From the cell containing the given text, extract its center point as [x, y] coordinate. 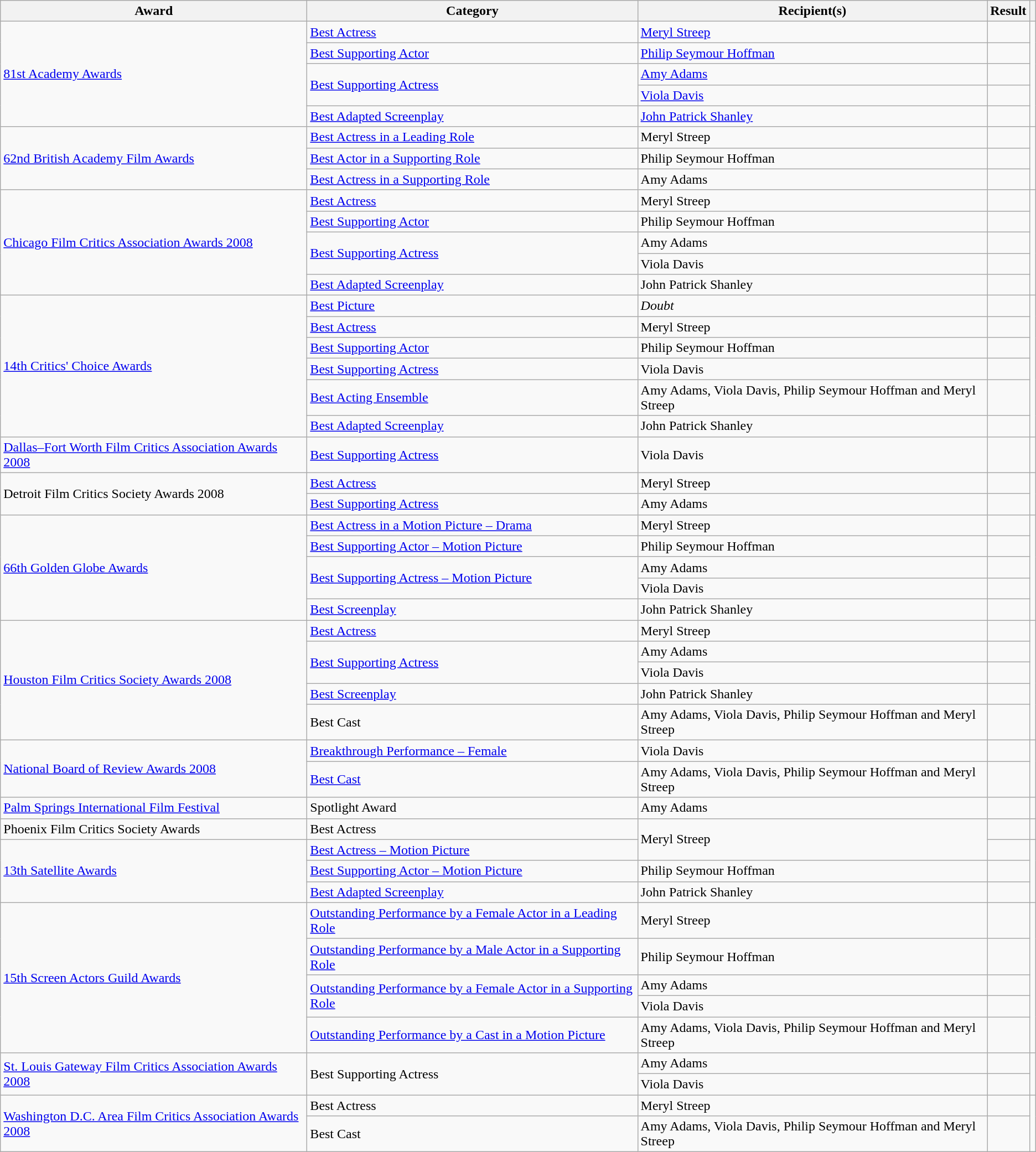
Houston Film Critics Society Awards 2008 [154, 679]
Washington D.C. Area Film Critics Association Awards 2008 [154, 1123]
Outstanding Performance by a Female Actor in a Supporting Role [473, 995]
Best Actress in a Supporting Role [473, 179]
Best Actor in a Supporting Role [473, 158]
St. Louis Gateway Film Critics Association Awards 2008 [154, 1074]
Palm Springs International Film Festival [154, 808]
Breakthrough Performance – Female [473, 751]
Recipient(s) [812, 11]
13th Satellite Awards [154, 871]
14th Critics' Choice Awards [154, 366]
Best Supporting Actress – Motion Picture [473, 578]
Doubt [812, 306]
Outstanding Performance by a Female Actor in a Leading Role [473, 921]
Detroit Film Critics Society Awards 2008 [154, 494]
Phoenix Film Critics Society Awards [154, 829]
Best Acting Ensemble [473, 397]
62nd British Academy Film Awards [154, 158]
Outstanding Performance by a Cast in a Motion Picture [473, 1035]
Award [154, 11]
Spotlight Award [473, 808]
Best Actress in a Motion Picture – Drama [473, 525]
National Board of Review Awards 2008 [154, 769]
Chicago Film Critics Association Awards 2008 [154, 242]
Best Picture [473, 306]
Best Actress – Motion Picture [473, 850]
81st Academy Awards [154, 74]
Category [473, 11]
Best Actress in a Leading Role [473, 137]
Dallas–Fort Worth Film Critics Association Awards 2008 [154, 455]
66th Golden Globe Awards [154, 567]
Outstanding Performance by a Male Actor in a Supporting Role [473, 956]
Result [1008, 11]
15th Screen Actors Guild Awards [154, 977]
